Identify which cell holds the provided text, then report its [X, Y] central coordinate. 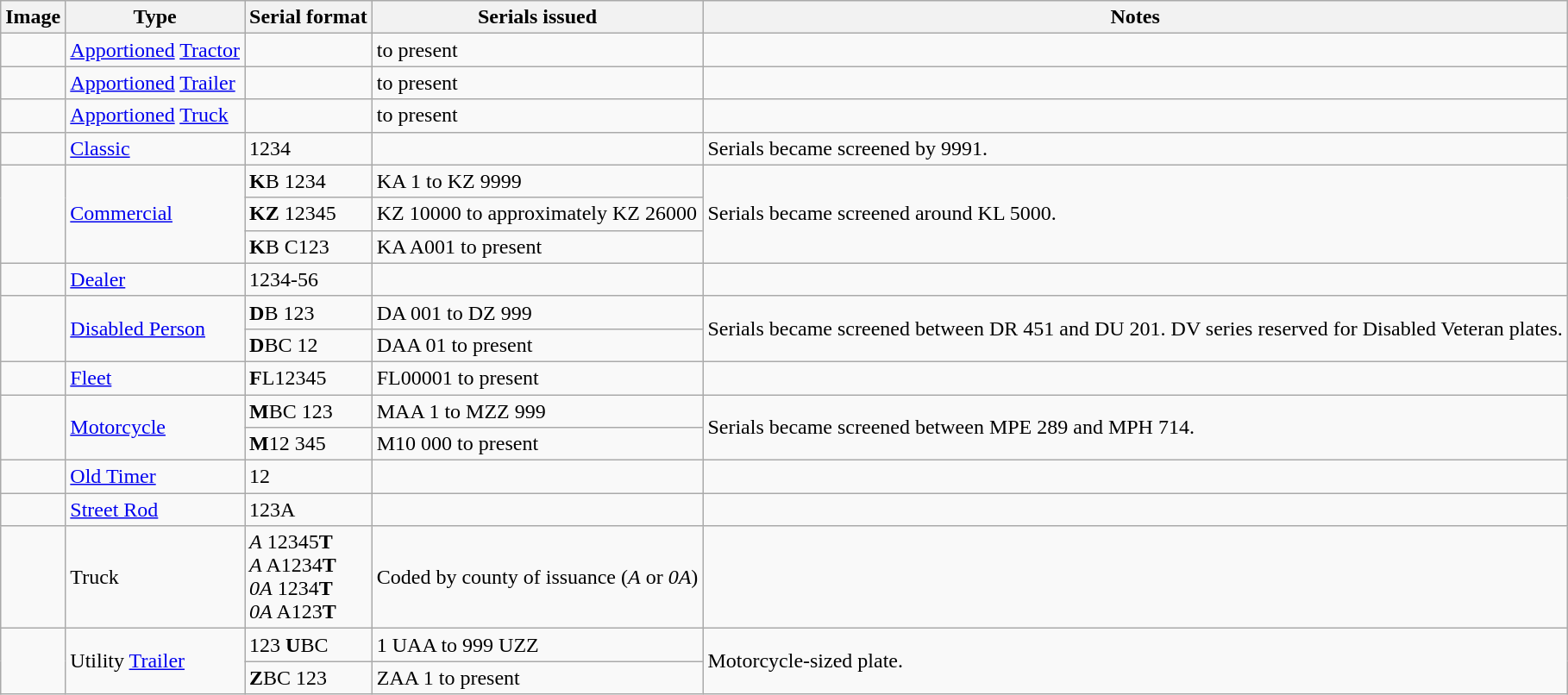
Utility Trailer [155, 661]
123A [309, 510]
Motorcycle [155, 428]
DB 123 [309, 312]
1 UAA to 999 UZZ [537, 645]
KB 1234 [309, 181]
KB C123 [309, 247]
12 [309, 477]
Motorcycle-sized plate. [1135, 661]
1234 [309, 148]
M12 345 [309, 444]
M10 000 to present [537, 444]
Serials became screened between MPE 289 and MPH 714. [1135, 428]
DBC 12 [309, 345]
Fleet [155, 378]
MBC 123 [309, 411]
1234-56 [309, 279]
Apportioned Tractor [155, 50]
KA 1 to KZ 9999 [537, 181]
DA 001 to DZ 999 [537, 312]
FL00001 to present [537, 378]
Notes [1135, 17]
A 12345TA A1234T0A 1234T0A A123T [309, 578]
KZ 12345 [309, 214]
Serial format [309, 17]
FL12345 [309, 378]
ZBC 123 [309, 678]
Dealer [155, 279]
123 UBC [309, 645]
KZ 10000 to approximately KZ 26000 [537, 214]
KA A001 to present [537, 247]
Serials issued [537, 17]
Coded by county of issuance (A or 0A) [537, 578]
Serials became screened around KL 5000. [1135, 214]
Apportioned Trailer [155, 83]
Commercial [155, 214]
Type [155, 17]
MAA 1 to MZZ 999 [537, 411]
Street Rod [155, 510]
Classic [155, 148]
Serials became screened between DR 451 and DU 201. DV series reserved for Disabled Veteran plates. [1135, 329]
Disabled Person [155, 329]
Old Timer [155, 477]
Truck [155, 578]
DAA 01 to present [537, 345]
Image [33, 17]
Apportioned Truck [155, 116]
Serials became screened by 9991. [1135, 148]
ZAA 1 to present [537, 678]
